Locate the cell with the specified text and output its [X, Y] center coordinate. 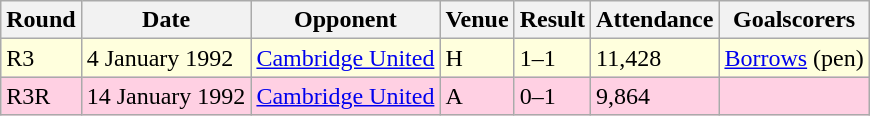
Attendance [655, 20]
H [477, 58]
11,428 [655, 58]
Venue [477, 20]
9,864 [655, 96]
Goalscorers [794, 20]
A [477, 96]
4 January 1992 [166, 58]
R3 [41, 58]
Result [552, 20]
Opponent [346, 20]
1–1 [552, 58]
Borrows (pen) [794, 58]
14 January 1992 [166, 96]
Date [166, 20]
Round [41, 20]
R3R [41, 96]
0–1 [552, 96]
